Extract the (X, Y) coordinate from the center of the cell holding the provided text.  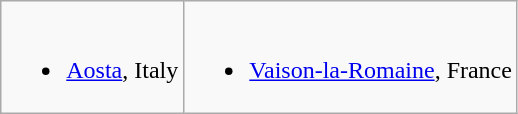
Aosta, Italy (92, 58)
Vaison-la-Romaine, France (351, 58)
